Identify which cell holds the provided text, then report its (x, y) central coordinate. 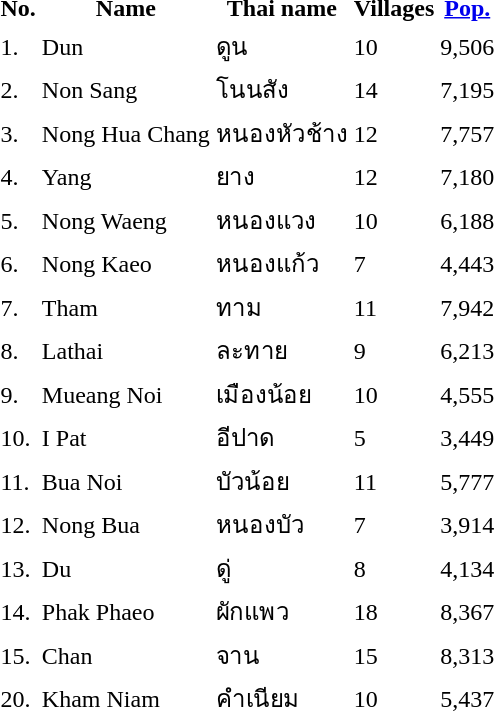
5 (394, 438)
ยาง (282, 176)
18 (394, 612)
ผักแพว (282, 612)
14 (394, 90)
ดูน (282, 46)
บัวน้อย (282, 481)
Tham (126, 307)
I Pat (126, 438)
Nong Hua Chang (126, 133)
Phak Phaeo (126, 612)
Yang (126, 176)
Nong Kaeo (126, 264)
ดู่ (282, 568)
Nong Waeng (126, 220)
Chan (126, 655)
Dun (126, 46)
หนองหัวช้าง (282, 133)
โนนสัง (282, 90)
Bua Noi (126, 481)
หนองแก้ว (282, 264)
Du (126, 568)
9 (394, 350)
จาน (282, 655)
Mueang Noi (126, 394)
ละทาย (282, 350)
Non Sang (126, 90)
ทาม (282, 307)
Lathai (126, 350)
15 (394, 655)
Nong Bua (126, 524)
อีปาด (282, 438)
8 (394, 568)
หนองบัว (282, 524)
หนองแวง (282, 220)
เมืองน้อย (282, 394)
